Return (x, y) of the center of cell containing provided text 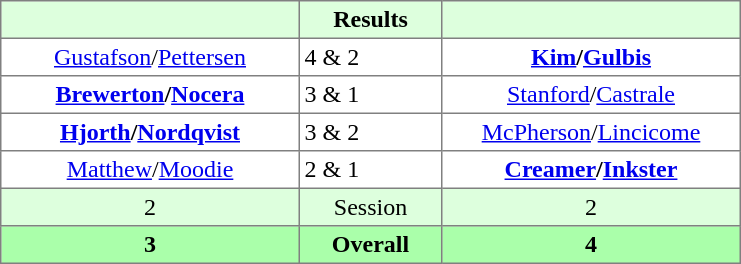
4 (591, 245)
2 & 1 (370, 170)
Kim/Gulbis (591, 57)
Creamer/Inkster (591, 170)
Hjorth/Nordqvist (150, 132)
Session (370, 207)
Results (370, 20)
4 & 2 (370, 57)
Matthew/Moodie (150, 170)
Stanford/Castrale (591, 95)
Gustafson/Pettersen (150, 57)
McPherson/Lincicome (591, 132)
3 & 1 (370, 95)
3 & 2 (370, 132)
Brewerton/Nocera (150, 95)
3 (150, 245)
Overall (370, 245)
